Scan for the cell matching the given text and deliver its [X, Y] coordinate at center. 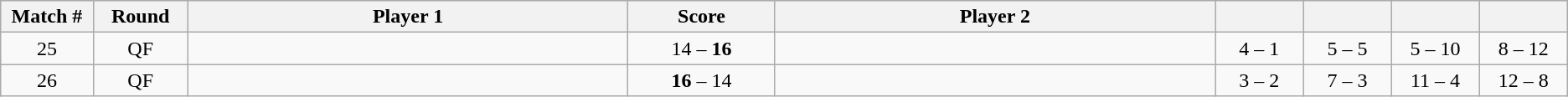
Player 1 [408, 17]
3 – 2 [1260, 80]
5 – 10 [1436, 48]
7 – 3 [1347, 80]
12 – 8 [1523, 80]
5 – 5 [1347, 48]
16 – 14 [702, 80]
Player 2 [995, 17]
11 – 4 [1436, 80]
Round [141, 17]
Score [702, 17]
4 – 1 [1260, 48]
26 [47, 80]
Match # [47, 17]
25 [47, 48]
14 – 16 [702, 48]
8 – 12 [1523, 48]
